Identify which cell holds the provided text, then report its (x, y) central coordinate. 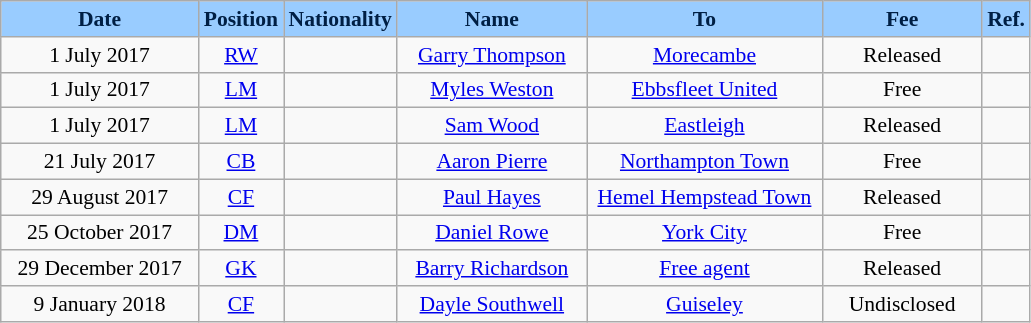
Date (100, 19)
Sam Wood (492, 126)
Myles Weston (492, 90)
Garry Thompson (492, 55)
29 August 2017 (100, 197)
Name (492, 19)
Position (240, 19)
Dayle Southwell (492, 304)
Nationality (340, 19)
RW (240, 55)
CB (240, 162)
Ref. (1006, 19)
Undisclosed (902, 304)
Free agent (704, 269)
DM (240, 233)
Guiseley (704, 304)
Morecambe (704, 55)
Barry Richardson (492, 269)
Hemel Hempstead Town (704, 197)
Northampton Town (704, 162)
29 December 2017 (100, 269)
9 January 2018 (100, 304)
Aaron Pierre (492, 162)
Eastleigh (704, 126)
Paul Hayes (492, 197)
25 October 2017 (100, 233)
Daniel Rowe (492, 233)
21 July 2017 (100, 162)
Fee (902, 19)
To (704, 19)
York City (704, 233)
GK (240, 269)
Ebbsfleet United (704, 90)
